Find where the given text appears and provide that cell's center as (X, Y) coordinate. 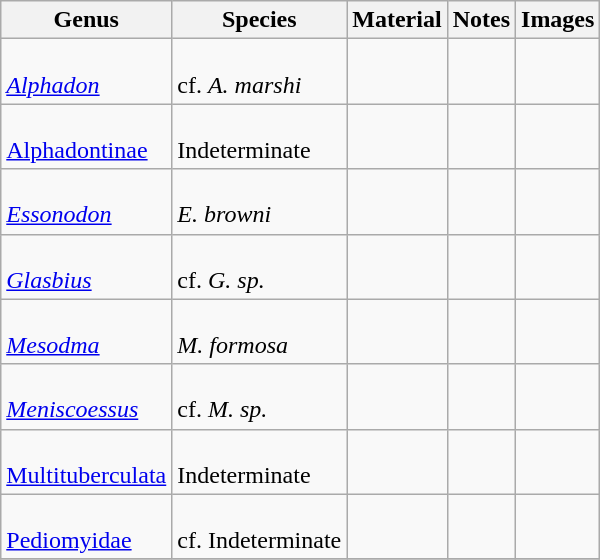
Species (260, 20)
cf. G. sp. (260, 266)
Meniscoessus (86, 396)
Material (397, 20)
cf. A. marshi (260, 72)
Multituberculata (86, 462)
Alphadontinae (86, 136)
Notes (481, 20)
Alphadon (86, 72)
Genus (86, 20)
Glasbius (86, 266)
M. formosa (260, 332)
Pediomyidae (86, 526)
Mesodma (86, 332)
cf. M. sp. (260, 396)
cf. Indeterminate (260, 526)
Images (558, 20)
E. browni (260, 202)
Essonodon (86, 202)
